Search for the cell housing the specified text and yield its (x, y) center coordinate. 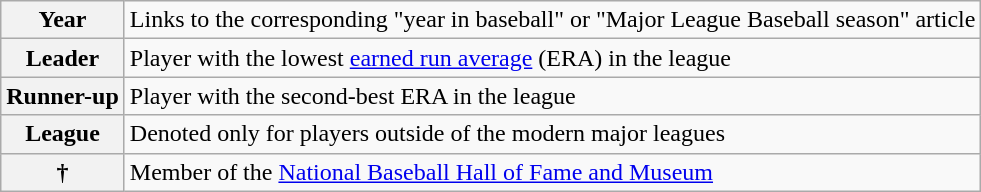
Leader (63, 58)
Links to the corresponding "year in baseball" or "Major League Baseball season" article (552, 20)
Player with the second-best ERA in the league (552, 96)
Member of the National Baseball Hall of Fame and Museum (552, 172)
† (63, 172)
Year (63, 20)
Player with the lowest earned run average (ERA) in the league (552, 58)
Denoted only for players outside of the modern major leagues (552, 134)
League (63, 134)
Runner-up (63, 96)
